Identify which cell holds the provided text, then report its (X, Y) central coordinate. 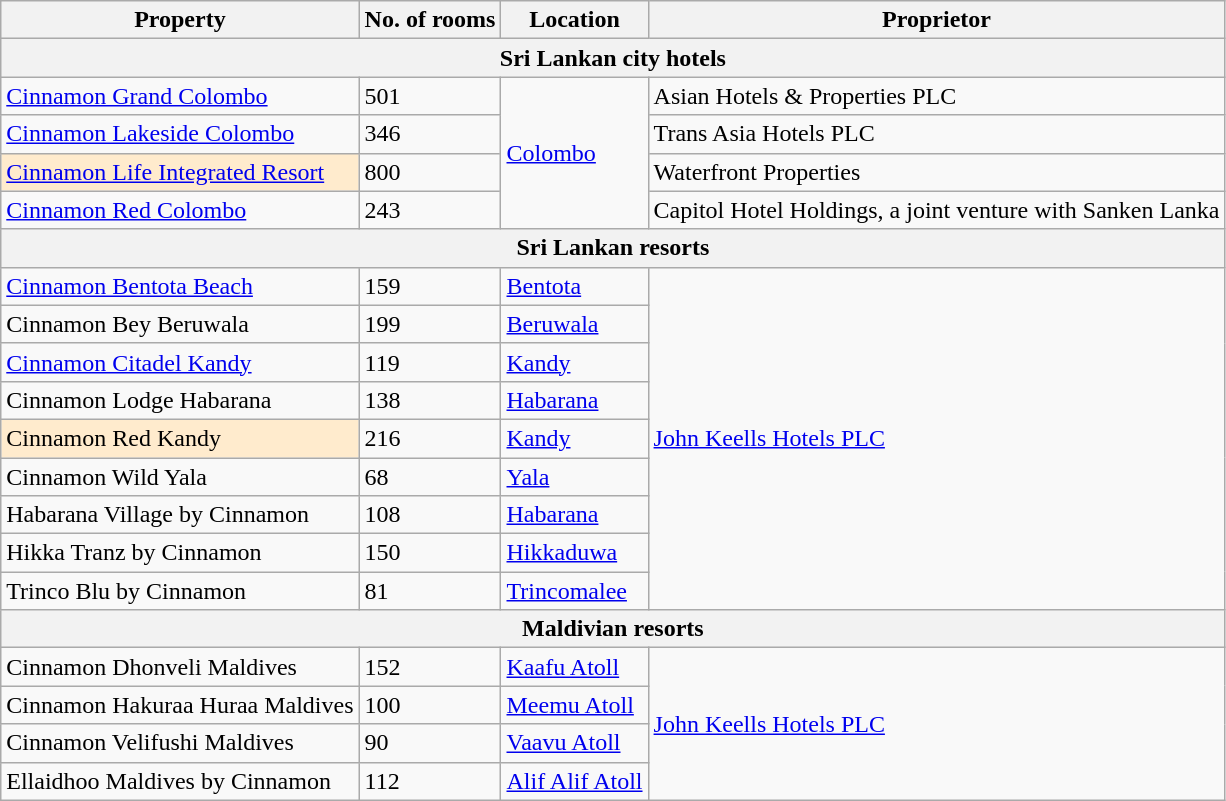
138 (430, 400)
Asian Hotels & Properties PLC (936, 96)
Sri Lankan resorts (613, 248)
Cinnamon Wild Yala (180, 477)
243 (430, 210)
Waterfront Properties (936, 172)
100 (430, 705)
Colombo (574, 153)
Cinnamon Lakeside Colombo (180, 134)
Beruwala (574, 324)
Kaafu Atoll (574, 667)
Proprietor (936, 20)
Habarana Village by Cinnamon (180, 515)
108 (430, 515)
Hikka Tranz by Cinnamon (180, 553)
150 (430, 553)
Cinnamon Life Integrated Resort (180, 172)
501 (430, 96)
Cinnamon Hakuraa Huraa Maldives (180, 705)
Trinco Blu by Cinnamon (180, 591)
Location (574, 20)
Cinnamon Dhonveli Maldives (180, 667)
346 (430, 134)
Meemu Atoll (574, 705)
Cinnamon Grand Colombo (180, 96)
Hikkaduwa (574, 553)
Alif Alif Atoll (574, 781)
Property (180, 20)
Cinnamon Red Colombo (180, 210)
199 (430, 324)
Capitol Hotel Holdings, a joint venture with Sanken Lanka (936, 210)
No. of rooms (430, 20)
68 (430, 477)
Cinnamon Bentota Beach (180, 286)
Cinnamon Red Kandy (180, 438)
112 (430, 781)
Trans Asia Hotels PLC (936, 134)
Bentota (574, 286)
Vaavu Atoll (574, 743)
152 (430, 667)
216 (430, 438)
Cinnamon Citadel Kandy (180, 362)
Maldivian resorts (613, 629)
800 (430, 172)
Trincomalee (574, 591)
Sri Lankan city hotels (613, 58)
159 (430, 286)
Yala (574, 477)
Cinnamon Lodge Habarana (180, 400)
119 (430, 362)
90 (430, 743)
81 (430, 591)
Cinnamon Bey Beruwala (180, 324)
Ellaidhoo Maldives by Cinnamon (180, 781)
Cinnamon Velifushi Maldives (180, 743)
